Extract the [x, y] coordinate from the center of the cell holding the provided text.  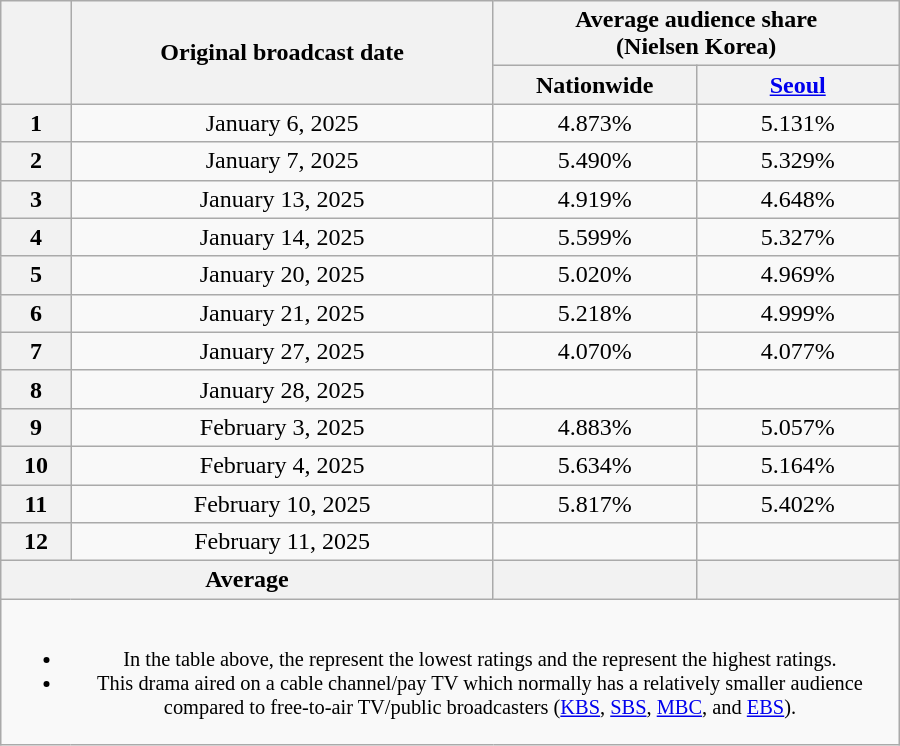
4.648% [798, 199]
5.599% [594, 237]
January 14, 2025 [282, 237]
4.077% [798, 351]
4.873% [594, 123]
7 [36, 351]
January 7, 2025 [282, 161]
February 11, 2025 [282, 542]
5.057% [798, 427]
5 [36, 275]
January 21, 2025 [282, 313]
Nationwide [594, 85]
6 [36, 313]
February 4, 2025 [282, 465]
4.883% [594, 427]
8 [36, 389]
3 [36, 199]
2 [36, 161]
5.164% [798, 465]
10 [36, 465]
January 28, 2025 [282, 389]
5.817% [594, 503]
Average audience share(Nielsen Korea) [696, 34]
1 [36, 123]
5.131% [798, 123]
5.634% [594, 465]
January 20, 2025 [282, 275]
Original broadcast date [282, 52]
4 [36, 237]
January 27, 2025 [282, 351]
5.218% [594, 313]
5.020% [594, 275]
4.070% [594, 351]
4.919% [594, 199]
February 10, 2025 [282, 503]
5.327% [798, 237]
4.999% [798, 313]
9 [36, 427]
Seoul [798, 85]
4.969% [798, 275]
January 6, 2025 [282, 123]
Average [247, 580]
January 13, 2025 [282, 199]
February 3, 2025 [282, 427]
11 [36, 503]
12 [36, 542]
5.490% [594, 161]
5.329% [798, 161]
5.402% [798, 503]
